Output the (x, y) coordinate of the center of the cell containing the given text.  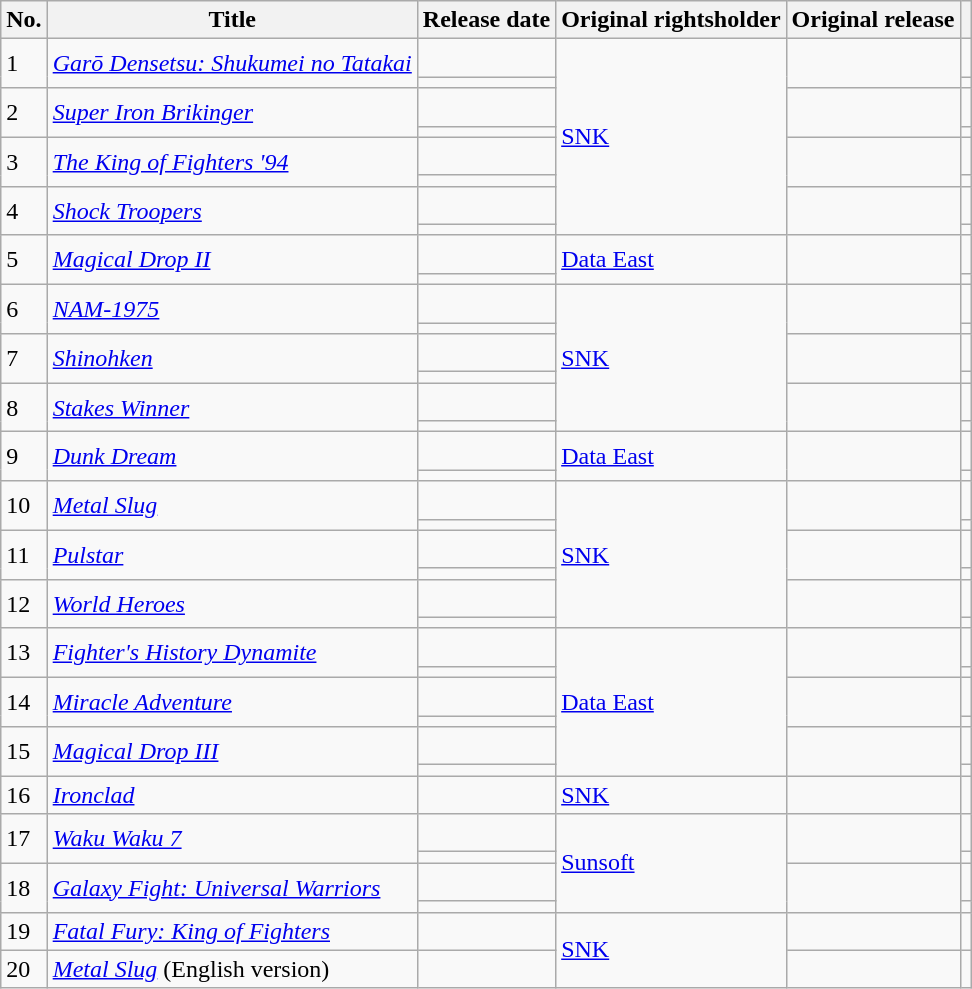
5 (24, 260)
8 (24, 408)
13 (24, 652)
11 (24, 554)
Title (232, 20)
Metal Slug (232, 506)
14 (24, 702)
Release date (486, 20)
Metal Slug (English version) (232, 969)
4 (24, 210)
Fighter's History Dynamite (232, 652)
Super Iron Brikinger (232, 112)
Fatal Fury: King of Fighters (232, 931)
Garō Densetsu: Shukumei no Tatakai (232, 64)
15 (24, 752)
20 (24, 969)
Magical Drop III (232, 752)
Sunsoft (671, 863)
World Heroes (232, 604)
Original rightsholder (671, 20)
2 (24, 112)
Original release (873, 20)
12 (24, 604)
Stakes Winner (232, 408)
18 (24, 888)
6 (24, 308)
Miracle Adventure (232, 702)
16 (24, 795)
Pulstar (232, 554)
1 (24, 64)
9 (24, 456)
Waku Waku 7 (232, 838)
Shock Troopers (232, 210)
3 (24, 162)
Ironclad (232, 795)
Dunk Dream (232, 456)
19 (24, 931)
Galaxy Fight: Universal Warriors (232, 888)
The King of Fighters '94 (232, 162)
17 (24, 838)
Shinohken (232, 358)
7 (24, 358)
Magical Drop II (232, 260)
10 (24, 506)
NAM-1975 (232, 308)
No. (24, 20)
